Find where the given text appears and provide that cell's center as (x, y) coordinate. 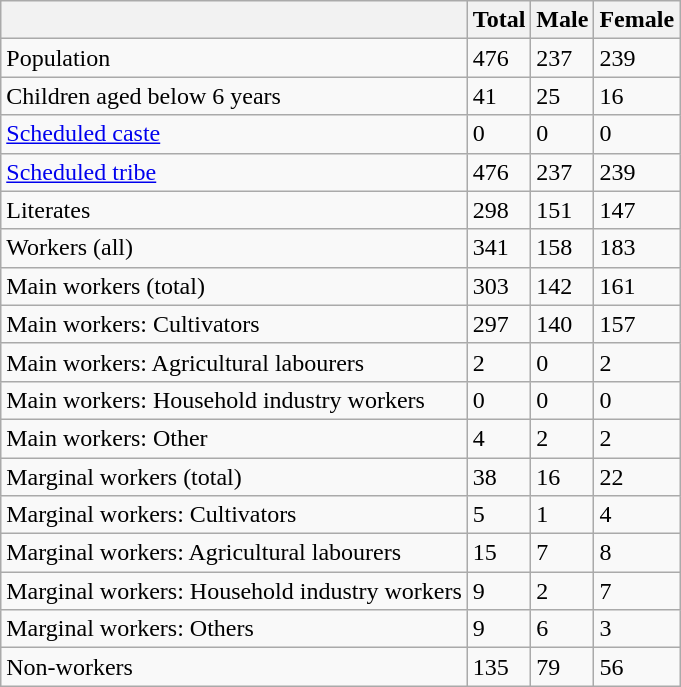
Workers (all) (234, 248)
79 (562, 667)
Marginal workers (total) (234, 477)
Main workers: Agricultural labourers (234, 362)
Main workers: Household industry workers (234, 400)
1 (562, 515)
Non-workers (234, 667)
38 (499, 477)
3 (637, 629)
297 (499, 324)
5 (499, 515)
6 (562, 629)
Male (562, 20)
Marginal workers: Others (234, 629)
15 (499, 553)
56 (637, 667)
22 (637, 477)
135 (499, 667)
298 (499, 210)
142 (562, 286)
147 (637, 210)
183 (637, 248)
25 (562, 96)
Main workers: Cultivators (234, 324)
Scheduled tribe (234, 172)
161 (637, 286)
303 (499, 286)
Marginal workers: Cultivators (234, 515)
341 (499, 248)
151 (562, 210)
140 (562, 324)
Main workers: Other (234, 438)
Scheduled caste (234, 134)
Total (499, 20)
158 (562, 248)
Literates (234, 210)
8 (637, 553)
41 (499, 96)
Marginal workers: Household industry workers (234, 591)
Children aged below 6 years (234, 96)
Marginal workers: Agricultural labourers (234, 553)
Population (234, 58)
157 (637, 324)
Main workers (total) (234, 286)
Female (637, 20)
